Provide the (x, y) coordinate of the cell's center where the given text is located.  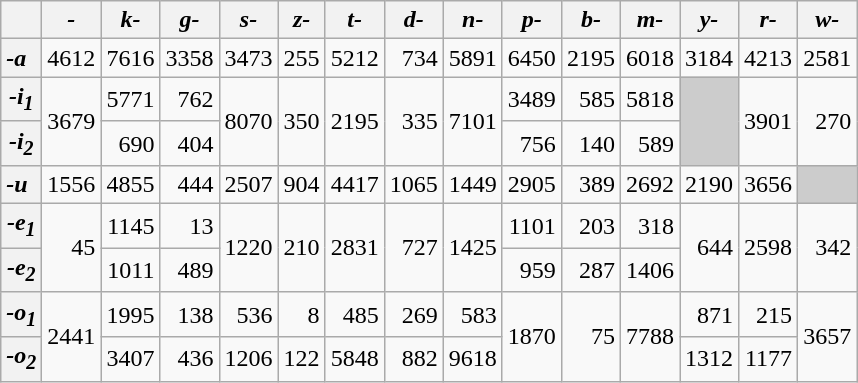
2905 (532, 185)
727 (414, 248)
585 (590, 99)
d- (414, 20)
215 (768, 314)
138 (190, 314)
8070 (248, 122)
k- (130, 20)
5771 (130, 99)
4855 (130, 185)
1449 (472, 185)
3901 (768, 122)
6018 (650, 58)
389 (590, 185)
644 (710, 248)
-o1 (22, 314)
1425 (472, 248)
2692 (650, 185)
270 (828, 122)
1065 (414, 185)
6450 (532, 58)
2598 (768, 248)
1101 (532, 226)
4612 (72, 58)
2581 (828, 58)
-e1 (22, 226)
3679 (72, 122)
882 (414, 359)
g- (190, 20)
-i2 (22, 143)
734 (414, 58)
-i1 (22, 99)
255 (302, 58)
3473 (248, 58)
1206 (248, 359)
287 (590, 270)
3184 (710, 58)
1995 (130, 314)
1220 (248, 248)
269 (414, 314)
- (72, 20)
350 (302, 122)
583 (472, 314)
342 (828, 248)
-a (22, 58)
p- (532, 20)
485 (354, 314)
5212 (354, 58)
4417 (354, 185)
2190 (710, 185)
489 (190, 270)
122 (302, 359)
-o2 (22, 359)
-u (22, 185)
3358 (190, 58)
45 (72, 248)
3407 (130, 359)
203 (590, 226)
756 (532, 143)
t- (354, 20)
w- (828, 20)
3656 (768, 185)
2831 (354, 248)
5818 (650, 99)
-e2 (22, 270)
8 (302, 314)
1011 (130, 270)
1312 (710, 359)
210 (302, 248)
140 (590, 143)
1870 (532, 336)
2507 (248, 185)
444 (190, 185)
m- (650, 20)
1177 (768, 359)
y- (710, 20)
n- (472, 20)
690 (130, 143)
r- (768, 20)
1145 (130, 226)
536 (248, 314)
589 (650, 143)
3657 (828, 336)
335 (414, 122)
2441 (72, 336)
75 (590, 336)
4213 (768, 58)
404 (190, 143)
871 (710, 314)
s- (248, 20)
7788 (650, 336)
5891 (472, 58)
13 (190, 226)
904 (302, 185)
9618 (472, 359)
7616 (130, 58)
1406 (650, 270)
959 (532, 270)
7101 (472, 122)
z- (302, 20)
3489 (532, 99)
436 (190, 359)
1556 (72, 185)
b- (590, 20)
5848 (354, 359)
762 (190, 99)
318 (650, 226)
